Detect which cell encompasses the target text, then output its [X, Y] center coordinate. 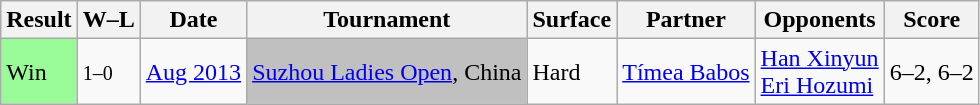
Date [193, 20]
Tournament [387, 20]
Score [932, 20]
Result [39, 20]
Hard [572, 72]
6–2, 6–2 [932, 72]
1–0 [108, 72]
Suzhou Ladies Open, China [387, 72]
Han Xinyun Eri Hozumi [820, 72]
Surface [572, 20]
W–L [108, 20]
Partner [686, 20]
Aug 2013 [193, 72]
Tímea Babos [686, 72]
Win [39, 72]
Opponents [820, 20]
